Provide the (X, Y) coordinate of the cell's center where the given text is located.  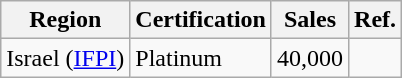
Certification (201, 20)
Ref. (376, 20)
Sales (310, 20)
Region (66, 20)
Israel (IFPI) (66, 58)
Platinum (201, 58)
40,000 (310, 58)
